Output the [X, Y] coordinate of the center of the cell containing the given text.  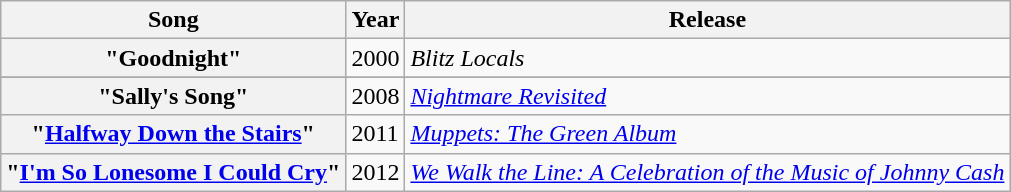
Song [174, 20]
Blitz Locals [708, 58]
2012 [376, 172]
"I'm So Lonesome I Could Cry" [174, 172]
Nightmare Revisited [708, 96]
2000 [376, 58]
Muppets: The Green Album [708, 134]
2011 [376, 134]
"Halfway Down the Stairs" [174, 134]
We Walk the Line: A Celebration of the Music of Johnny Cash [708, 172]
"Goodnight" [174, 58]
Release [708, 20]
Year [376, 20]
2008 [376, 96]
"Sally's Song" [174, 96]
